Detect which cell encompasses the target text, then output its (x, y) center coordinate. 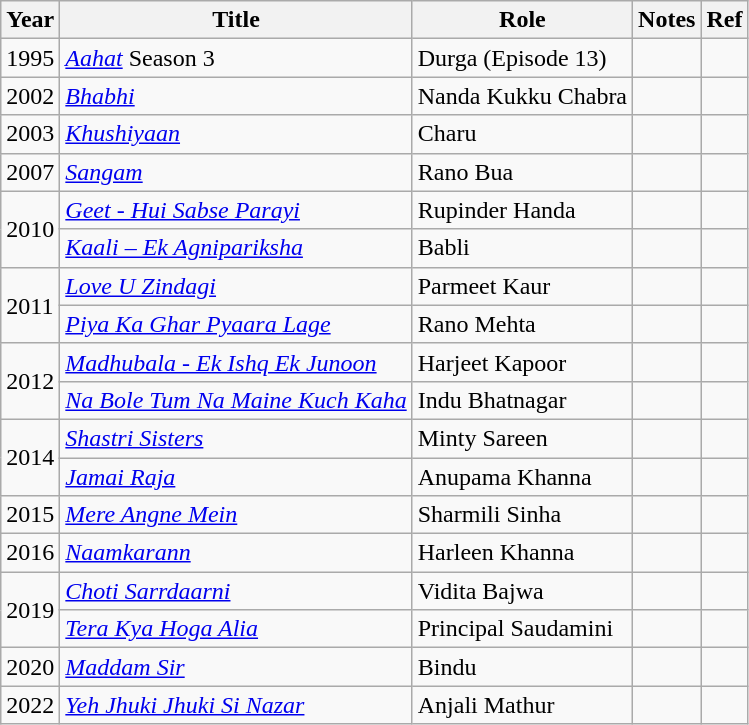
Indu Bhatnagar (522, 400)
2019 (30, 610)
Mere Angne Mein (236, 515)
2002 (30, 96)
Choti Sarrdaarni (236, 591)
Sangam (236, 172)
Harjeet Kapoor (522, 362)
Na Bole Tum Na Maine Kuch Kaha (236, 400)
Maddam Sir (236, 667)
Vidita Bajwa (522, 591)
Kaali – Ek Agnipariksha (236, 248)
Harleen Khanna (522, 553)
Notes (667, 20)
2010 (30, 229)
Madhubala - Ek Ishq Ek Junoon (236, 362)
Khushiyaan (236, 134)
Rupinder Handa (522, 210)
Ref (724, 20)
Babli (522, 248)
Role (522, 20)
Principal Saudamini (522, 629)
Anupama Khanna (522, 477)
Tera Kya Hoga Alia (236, 629)
Minty Sareen (522, 438)
2022 (30, 705)
Bindu (522, 667)
Durga (Episode 13) (522, 58)
Title (236, 20)
Geet - Hui Sabse Parayi (236, 210)
Bhabhi (236, 96)
2012 (30, 381)
2007 (30, 172)
Rano Bua (522, 172)
2011 (30, 305)
Yeh Jhuki Jhuki Si Nazar (236, 705)
Aahat Season 3 (236, 58)
Charu (522, 134)
Anjali Mathur (522, 705)
Love U Zindagi (236, 286)
2003 (30, 134)
2015 (30, 515)
Parmeet Kaur (522, 286)
Sharmili Sinha (522, 515)
2016 (30, 553)
1995 (30, 58)
Piya Ka Ghar Pyaara Lage (236, 324)
Rano Mehta (522, 324)
Shastri Sisters (236, 438)
2020 (30, 667)
Nanda Kukku Chabra (522, 96)
Jamai Raja (236, 477)
Year (30, 20)
2014 (30, 457)
Naamkarann (236, 553)
